Capture the cell that displays the provided text and extract its (x, y) central coordinate. 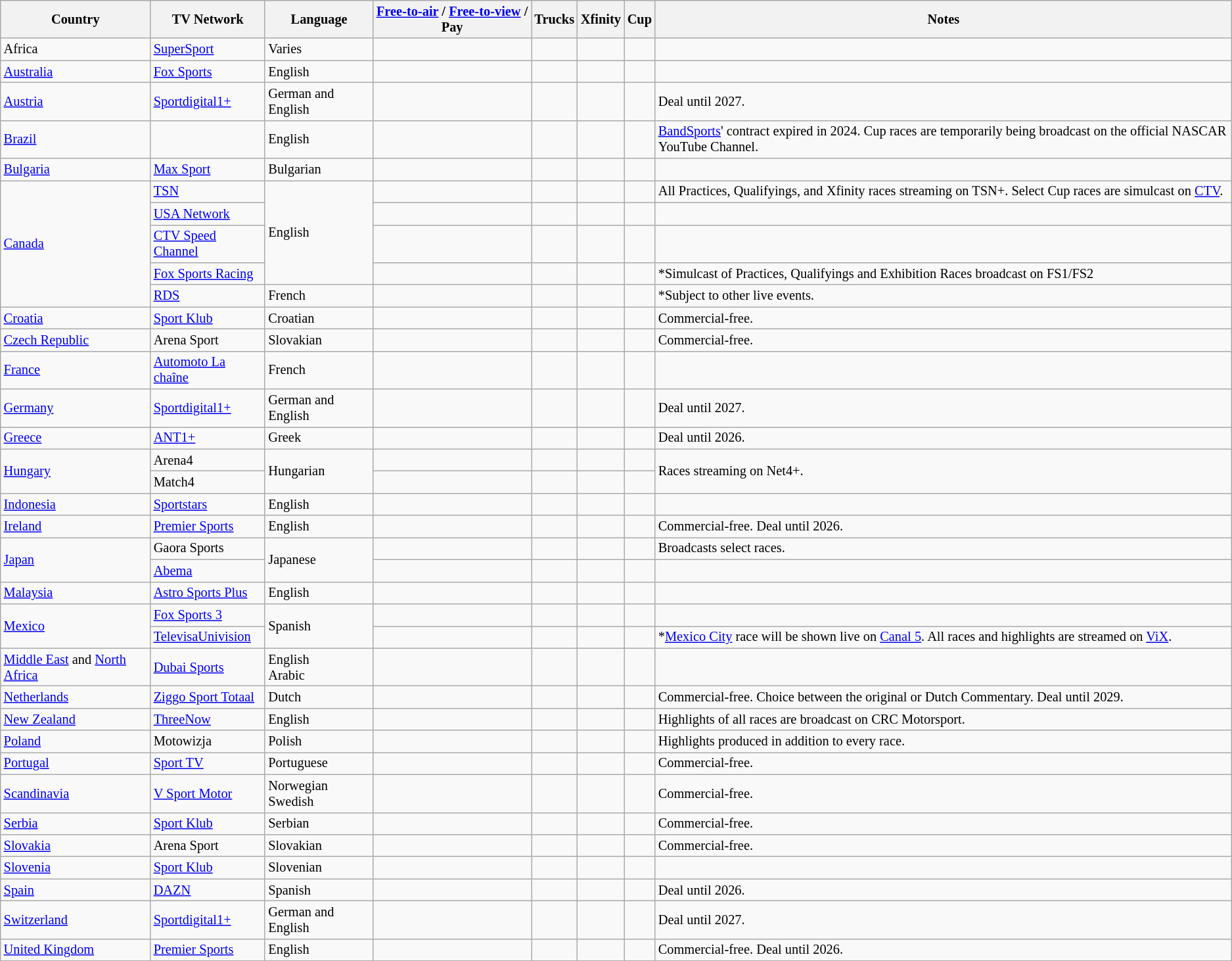
NorwegianSwedish (319, 793)
Czech Republic (76, 340)
France (76, 370)
Germany (76, 408)
Spain (76, 890)
Ireland (76, 527)
Trucks (554, 19)
Varies (319, 49)
Fox Sports (208, 72)
Malaysia (76, 593)
Serbian (319, 824)
Portugal (76, 763)
Austria (76, 101)
Brazil (76, 139)
All Practices, Qualifyings, and Xfinity races streaming on TSN+. Select Cup races are simulcast on CTV. (944, 191)
Fox Sports 3 (208, 615)
Slovakia (76, 845)
Astro Sports Plus (208, 593)
TV Network (208, 19)
Races streaming on Net4+. (944, 471)
New Zealand (76, 719)
*Subject to other live events. (944, 296)
Middle East and North Africa (76, 667)
Dutch (319, 697)
Language (319, 19)
Croatia (76, 318)
Gaora Sports (208, 548)
Poland (76, 741)
Australia (76, 72)
EnglishArabic (319, 667)
Hungarian (319, 471)
Greek (319, 438)
Bulgaria (76, 170)
TelevisaUnivision (208, 637)
Cup (640, 19)
Highlights produced in addition to every race. (944, 741)
Japanese (319, 559)
Match4 (208, 482)
Indonesia (76, 504)
Xfinity (601, 19)
V Sport Motor (208, 793)
Abema (208, 571)
Japan (76, 559)
Sport TV (208, 763)
United Kingdom (76, 950)
Bulgarian (319, 170)
Motowizja (208, 741)
Mexico (76, 626)
Slovenia (76, 868)
Automoto La chaîne (208, 370)
BandSports' contract expired in 2024. Cup races are temporarily being broadcast on the official NASCAR YouTube Channel. (944, 139)
SuperSport (208, 49)
Scandinavia (76, 793)
Free-to-air / Free-to-view / Pay (452, 19)
Arena4 (208, 460)
Broadcasts select races. (944, 548)
Dubai Sports (208, 667)
Polish (319, 741)
Greece (76, 438)
Portuguese (319, 763)
Commercial-free. Choice between the original or Dutch Commentary. Deal until 2029. (944, 697)
Canada (76, 243)
ANT1+ (208, 438)
*Simulcast of Practices, Qualifyings and Exhibition Races broadcast on FS1/FS2 (944, 273)
Highlights of all races are broadcast on CRC Motorsport. (944, 719)
Hungary (76, 471)
*Mexico City race will be shown live on Canal 5. All races and highlights are streamed on ViX. (944, 637)
RDS (208, 296)
Sportstars (208, 504)
Croatian (319, 318)
Serbia (76, 824)
ThreeNow (208, 719)
Notes (944, 19)
USA Network (208, 214)
Netherlands (76, 697)
TSN (208, 191)
Ziggo Sport Totaal (208, 697)
Slovenian (319, 868)
Fox Sports Racing (208, 273)
CTV Speed Channel (208, 244)
Africa (76, 49)
Max Sport (208, 170)
Switzerland (76, 920)
DAZN (208, 890)
Country (76, 19)
